Return (x, y) of the center of cell containing provided text 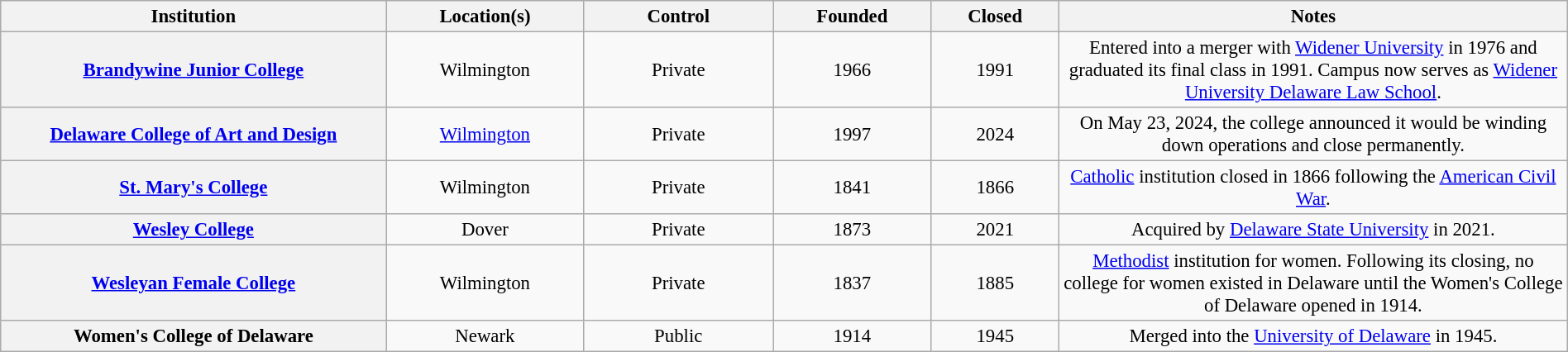
Dover (485, 230)
2024 (996, 134)
1841 (852, 188)
Women's College of Delaware (194, 336)
2021 (996, 230)
1991 (996, 70)
1966 (852, 70)
Acquired by Delaware State University in 2021. (1313, 230)
1997 (852, 134)
1885 (996, 283)
Location(s) (485, 17)
Institution (194, 17)
Newark (485, 336)
Wesleyan Female College (194, 283)
Public (678, 336)
Delaware College of Art and Design (194, 134)
Notes (1313, 17)
St. Mary's College (194, 188)
1866 (996, 188)
Catholic institution closed in 1866 following the American Civil War. (1313, 188)
Control (678, 17)
1873 (852, 230)
Merged into the University of Delaware in 1945. (1313, 336)
Founded (852, 17)
1837 (852, 283)
Closed (996, 17)
1914 (852, 336)
1945 (996, 336)
Brandywine Junior College (194, 70)
On May 23, 2024, the college announced it would be winding down operations and close permanently. (1313, 134)
Wesley College (194, 230)
